Output the (X, Y) coordinate of the center of the cell containing the given text.  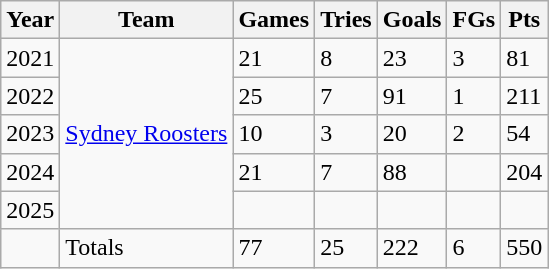
1 (474, 96)
550 (524, 248)
88 (412, 172)
Totals (146, 248)
Games (274, 20)
Goals (412, 20)
Sydney Roosters (146, 134)
Tries (346, 20)
77 (274, 248)
23 (412, 58)
20 (412, 134)
211 (524, 96)
Year (30, 20)
8 (346, 58)
222 (412, 248)
2024 (30, 172)
Pts (524, 20)
2022 (30, 96)
6 (474, 248)
2021 (30, 58)
81 (524, 58)
Team (146, 20)
2 (474, 134)
204 (524, 172)
FGs (474, 20)
10 (274, 134)
91 (412, 96)
2025 (30, 210)
54 (524, 134)
2023 (30, 134)
